Find where the given text appears and provide that cell's center as (X, Y) coordinate. 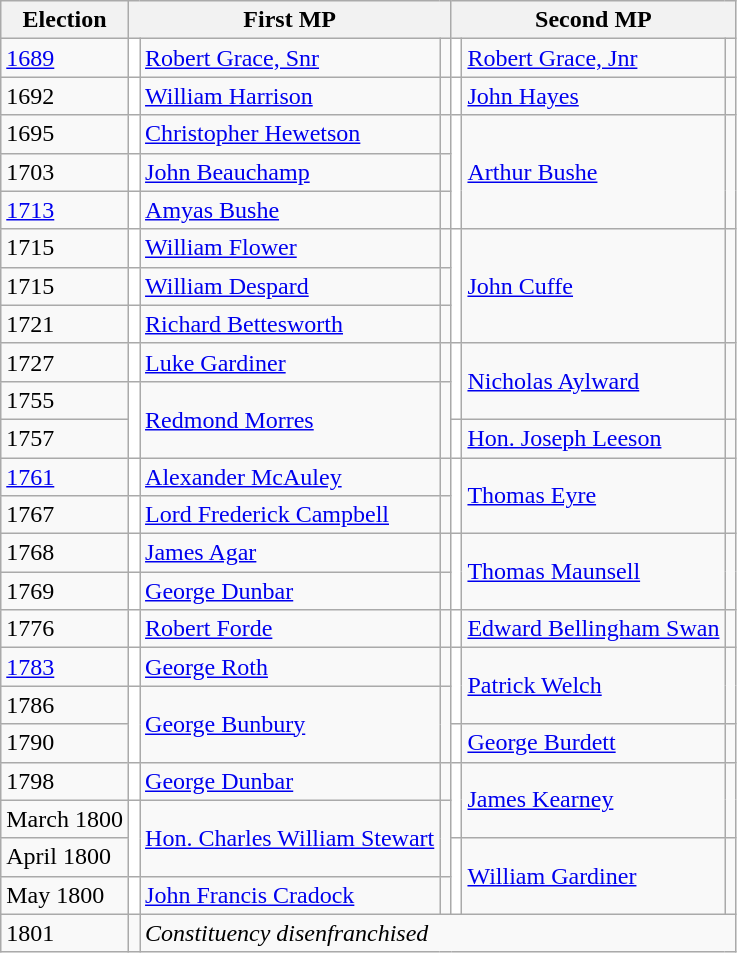
1727 (65, 362)
1801 (65, 933)
March 1800 (65, 819)
1721 (65, 324)
1692 (65, 96)
Edward Bellingham Swan (594, 629)
1768 (65, 553)
Hon. Joseph Leeson (594, 438)
Robert Grace, Jnr (594, 58)
Robert Grace, Snr (290, 58)
Election (65, 20)
William Despard (290, 286)
John Cuffe (594, 286)
1695 (65, 134)
April 1800 (65, 857)
May 1800 (65, 895)
Patrick Welch (594, 686)
1783 (65, 667)
John Beauchamp (290, 172)
John Hayes (594, 96)
Constituency disenfranchised (438, 933)
John Francis Cradock (290, 895)
1703 (65, 172)
1689 (65, 58)
1713 (65, 210)
1786 (65, 705)
James Agar (290, 553)
William Flower (290, 248)
Christopher Hewetson (290, 134)
William Gardiner (594, 876)
George Burdett (594, 743)
Arthur Bushe (594, 172)
1769 (65, 591)
James Kearney (594, 800)
Richard Bettesworth (290, 324)
1755 (65, 400)
1776 (65, 629)
George Roth (290, 667)
Alexander McAuley (290, 477)
Second MP (594, 20)
1790 (65, 743)
1767 (65, 515)
Hon. Charles William Stewart (290, 838)
Redmond Morres (290, 419)
Amyas Bushe (290, 210)
1798 (65, 781)
Nicholas Aylward (594, 381)
Lord Frederick Campbell (290, 515)
George Bunbury (290, 724)
1757 (65, 438)
Thomas Eyre (594, 496)
1761 (65, 477)
William Harrison (290, 96)
Thomas Maunsell (594, 572)
First MP (289, 20)
Luke Gardiner (290, 362)
Robert Forde (290, 629)
